Output the [x, y] coordinate of the center of the cell containing the given text.  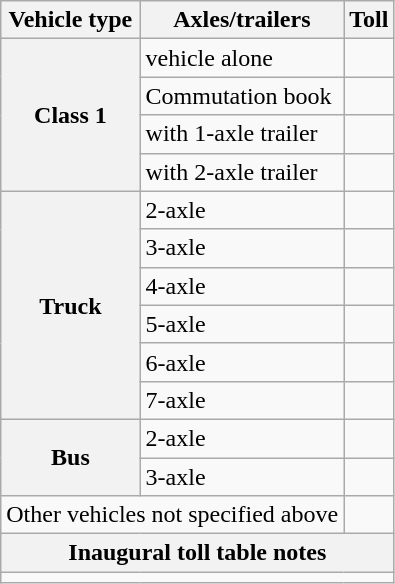
5-axle [242, 324]
Vehicle type [70, 20]
Class 1 [70, 115]
Axles/trailers [242, 20]
with 1-axle trailer [242, 134]
Inaugural toll table notes [198, 553]
6-axle [242, 362]
7-axle [242, 400]
Other vehicles not specified above [172, 515]
Bus [70, 457]
Truck [70, 305]
vehicle alone [242, 58]
Toll [369, 20]
with 2-axle trailer [242, 172]
Commutation book [242, 96]
4-axle [242, 286]
